Capture the cell that displays the provided text and extract its (X, Y) central coordinate. 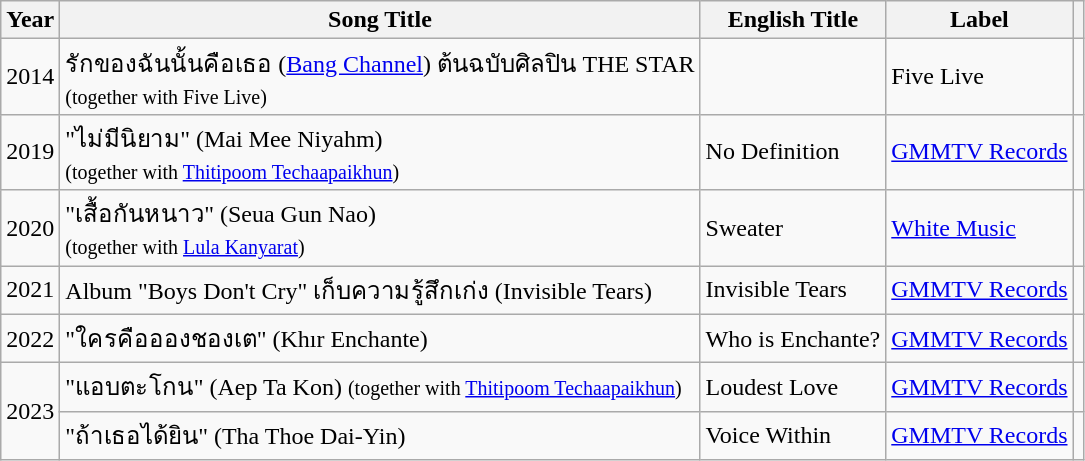
2021 (30, 290)
Who is Enchante? (793, 338)
Label (980, 20)
"ไม่มีนิยาม" (Mai Mee Niyahm)(together with Thitipoom Techaapaikhun) (380, 152)
No Definition (793, 152)
"ใครคืออองชองเต" (Khır Enchante) (380, 338)
Five Live (980, 77)
Loudest Love (793, 388)
Album "Boys Don't Cry" เก็บความรู้สึกเก่ง (Invisible Tears) (380, 290)
English Title (793, 20)
2014 (30, 77)
Sweater (793, 228)
White Music (980, 228)
Voice Within (793, 436)
"แอบตะโกน" (Aep Ta Kon) (together with Thitipoom Techaapaikhun) (380, 388)
2019 (30, 152)
"เสื้อกันหนาว" (Seua Gun Nao)(together with Lula Kanyarat) (380, 228)
2023 (30, 412)
Invisible Tears (793, 290)
Song Title (380, 20)
2020 (30, 228)
รักของฉันนั้นคือเธอ (Bang Channel) ต้นฉบับศิลปิน THE STAR(together with Five Live) (380, 77)
"ถ้าเธอได้ยิน" (Tha Thoe Dai-Yin) (380, 436)
Year (30, 20)
2022 (30, 338)
